Detect which cell encompasses the target text, then output its [X, Y] center coordinate. 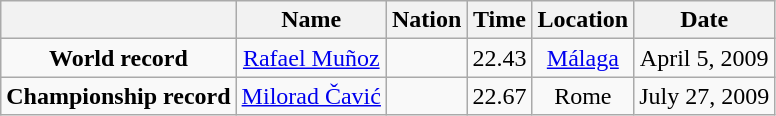
April 5, 2009 [704, 58]
Championship record [118, 96]
22.43 [500, 58]
World record [118, 58]
Location [583, 20]
Date [704, 20]
Name [311, 20]
22.67 [500, 96]
Milorad Čavić [311, 96]
Rafael Muñoz [311, 58]
July 27, 2009 [704, 96]
Nation [426, 20]
Time [500, 20]
Rome [583, 96]
Málaga [583, 58]
